Pinpoint the cell where the given text exists, returning its [X, Y] midpoint coordinate. 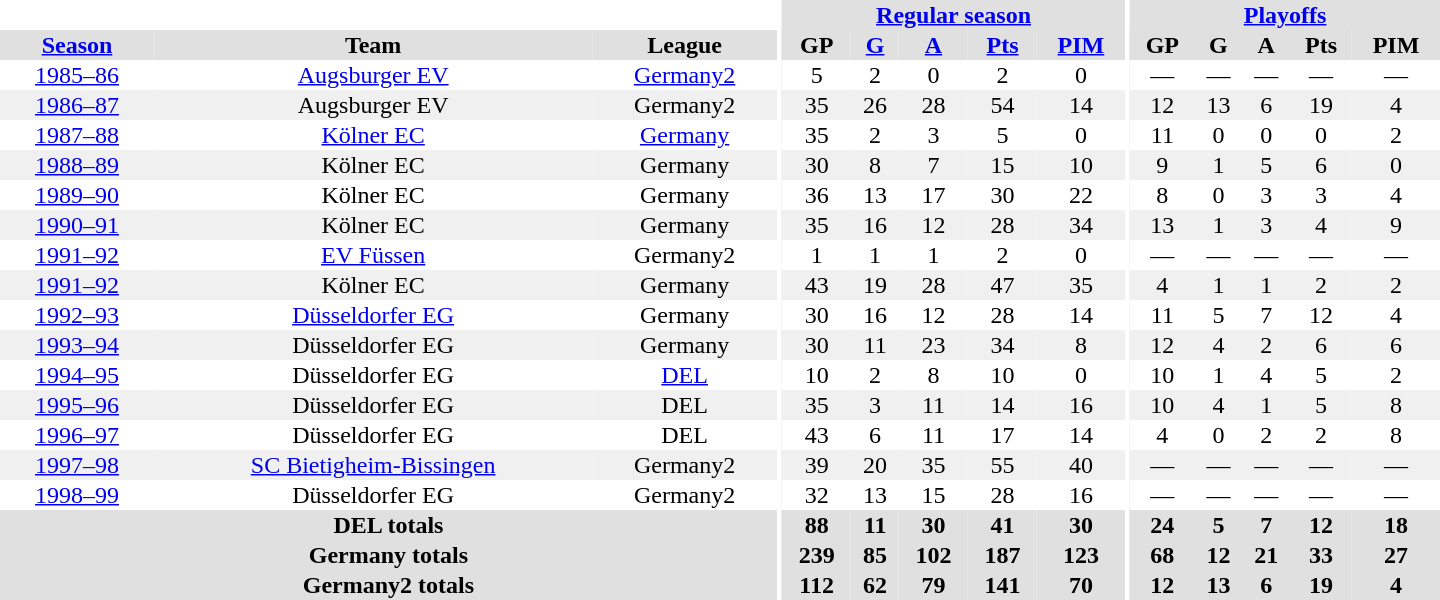
123 [1081, 555]
26 [875, 105]
54 [1002, 105]
Regular season [954, 15]
68 [1162, 555]
1988–89 [77, 165]
62 [875, 585]
Playoffs [1285, 15]
1996–97 [77, 435]
1998–99 [77, 495]
League [684, 45]
39 [816, 465]
33 [1321, 555]
Germany totals [388, 555]
239 [816, 555]
36 [816, 195]
1995–96 [77, 405]
1992–93 [77, 315]
1986–87 [77, 105]
23 [934, 345]
70 [1081, 585]
1989–90 [77, 195]
22 [1081, 195]
Season [77, 45]
18 [1396, 525]
102 [934, 555]
SC Bietigheim-Bissingen [373, 465]
1990–91 [77, 225]
85 [875, 555]
1993–94 [77, 345]
24 [1162, 525]
32 [816, 495]
1987–88 [77, 135]
141 [1002, 585]
27 [1396, 555]
EV Füssen [373, 255]
1985–86 [77, 75]
187 [1002, 555]
40 [1081, 465]
55 [1002, 465]
47 [1002, 285]
20 [875, 465]
41 [1002, 525]
21 [1266, 555]
1997–98 [77, 465]
112 [816, 585]
1994–95 [77, 375]
Team [373, 45]
DEL totals [388, 525]
79 [934, 585]
Germany2 totals [388, 585]
88 [816, 525]
